Pinpoint the cell where the given text exists, returning its [x, y] midpoint coordinate. 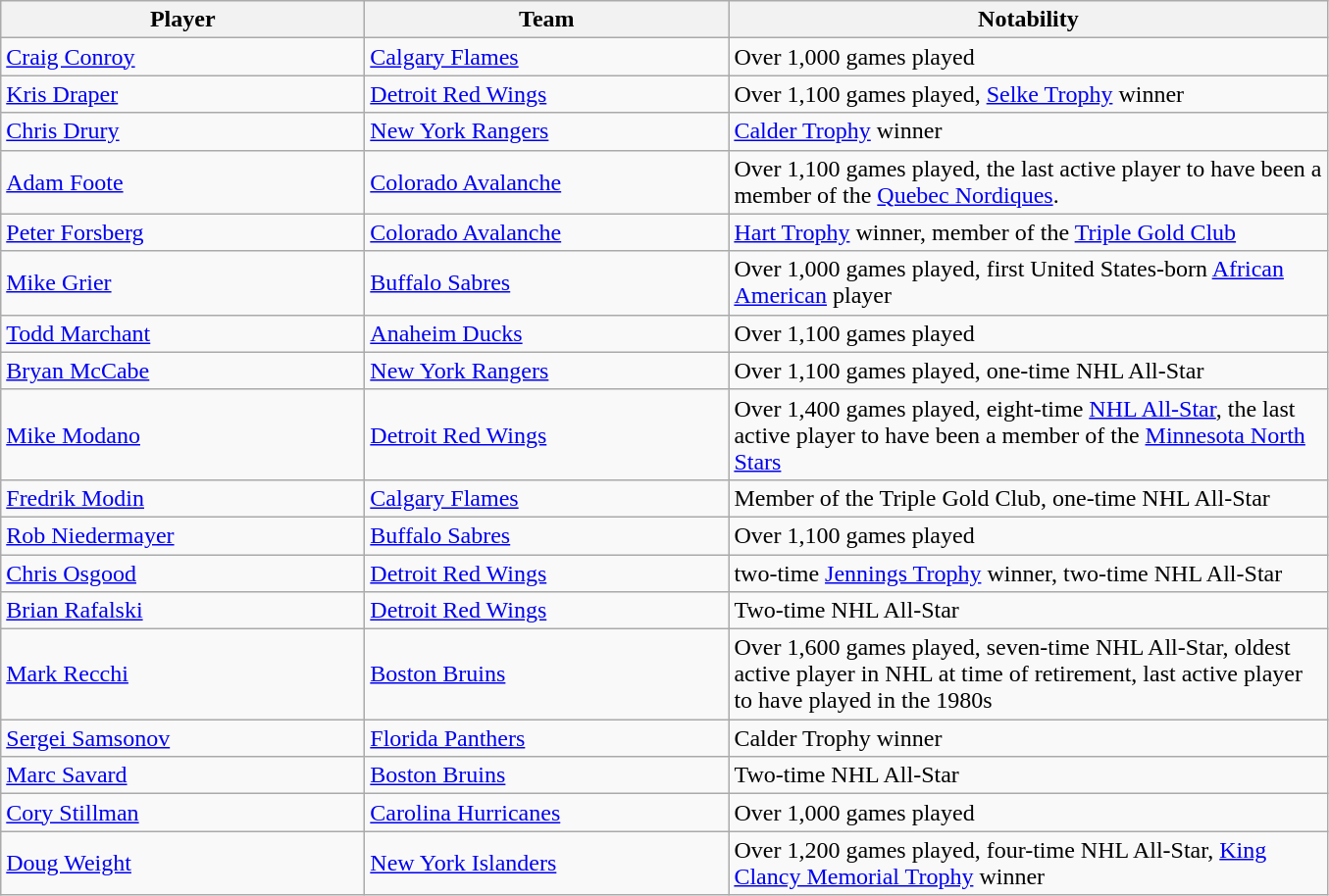
Team [547, 20]
Over 1,000 games played, first United States-born African American player [1028, 282]
Bryan McCabe [182, 371]
Mark Recchi [182, 674]
Over 1,200 games played, four-time NHL All-Star, King Clancy Memorial Trophy winner [1028, 863]
Todd Marchant [182, 333]
Rob Niedermayer [182, 535]
Sergei Samsonov [182, 738]
Notability [1028, 20]
Adam Foote [182, 182]
Craig Conroy [182, 57]
Kris Draper [182, 94]
Over 1,100 games played, the last active player to have been a member of the Quebec Nordiques. [1028, 182]
New York Islanders [547, 863]
Over 1,100 games played, one-time NHL All-Star [1028, 371]
Carolina Hurricanes [547, 813]
Cory Stillman [182, 813]
Over 1,600 games played, seven-time NHL All-Star, oldest active player in NHL at time of retirement, last active player to have played in the 1980s [1028, 674]
Anaheim Ducks [547, 333]
Over 1,100 games played, Selke Trophy winner [1028, 94]
Member of the Triple Gold Club, one-time NHL All-Star [1028, 498]
Mike Modano [182, 434]
Chris Drury [182, 131]
Player [182, 20]
two-time Jennings Trophy winner, two-time NHL All-Star [1028, 573]
Florida Panthers [547, 738]
Fredrik Modin [182, 498]
Chris Osgood [182, 573]
Brian Rafalski [182, 611]
Marc Savard [182, 775]
Over 1,400 games played, eight-time NHL All-Star, the last active player to have been a member of the Minnesota North Stars [1028, 434]
Peter Forsberg [182, 232]
Mike Grier [182, 282]
Hart Trophy winner, member of the Triple Gold Club [1028, 232]
Doug Weight [182, 863]
